From the cell containing the given text, extract its center point as (X, Y) coordinate. 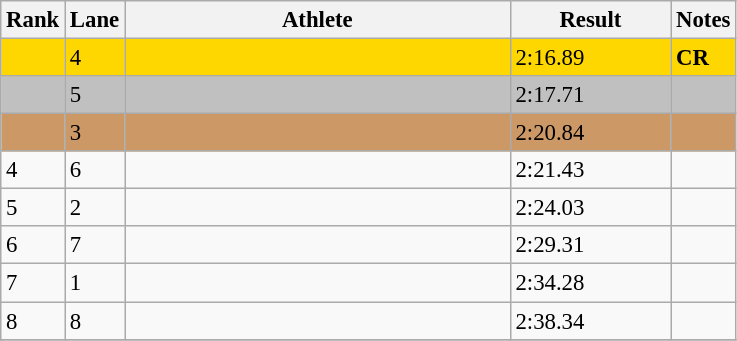
2:38.34 (590, 321)
2:24.03 (590, 208)
2:29.31 (590, 245)
Rank (33, 20)
Athlete (318, 20)
2 (95, 208)
Result (590, 20)
3 (95, 133)
2:17.71 (590, 95)
CR (704, 58)
Notes (704, 20)
2:16.89 (590, 58)
Lane (95, 20)
2:21.43 (590, 170)
1 (95, 283)
2:34.28 (590, 283)
2:20.84 (590, 133)
